Search for the cell housing the specified text and yield its (X, Y) center coordinate. 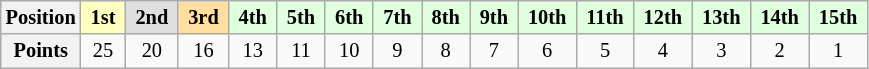
1 (838, 51)
3rd (203, 17)
11 (301, 51)
2 (779, 51)
7 (494, 51)
2nd (152, 17)
20 (152, 51)
Position (41, 17)
1st (104, 17)
6 (547, 51)
11th (604, 17)
9th (494, 17)
8 (446, 51)
13th (721, 17)
12th (663, 17)
10th (547, 17)
25 (104, 51)
8th (446, 17)
14th (779, 17)
9 (397, 51)
13 (253, 51)
7th (397, 17)
5 (604, 51)
10 (349, 51)
16 (203, 51)
4th (253, 17)
6th (349, 17)
Points (41, 51)
3 (721, 51)
5th (301, 17)
15th (838, 17)
4 (663, 51)
